Detect which cell encompasses the target text, then output its (x, y) center coordinate. 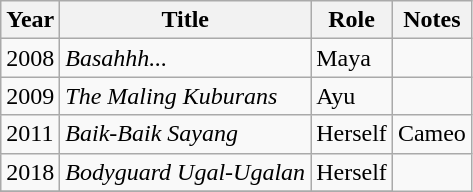
2018 (30, 172)
Notes (432, 20)
Baik-Baik Sayang (186, 134)
Bodyguard Ugal-Ugalan (186, 172)
Ayu (352, 96)
The Maling Kuburans (186, 96)
Maya (352, 58)
2011 (30, 134)
Title (186, 20)
2008 (30, 58)
Basahhh... (186, 58)
Cameo (432, 134)
2009 (30, 96)
Year (30, 20)
Role (352, 20)
